Extract the (X, Y) coordinate from the center of the cell holding the provided text.  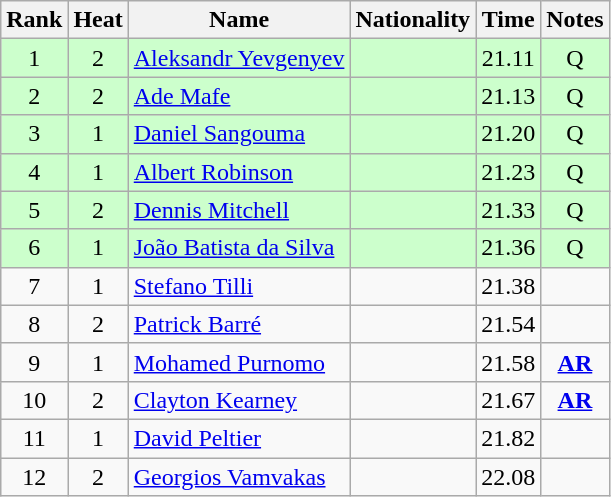
Ade Mafe (239, 96)
Daniel Sangouma (239, 134)
Nationality (413, 20)
21.67 (508, 400)
21.38 (508, 286)
10 (34, 400)
21.82 (508, 438)
Albert Robinson (239, 172)
Rank (34, 20)
21.54 (508, 324)
4 (34, 172)
Georgios Vamvakas (239, 477)
Patrick Barré (239, 324)
11 (34, 438)
João Batista da Silva (239, 248)
Dennis Mitchell (239, 210)
21.36 (508, 248)
8 (34, 324)
21.11 (508, 58)
5 (34, 210)
12 (34, 477)
6 (34, 248)
21.13 (508, 96)
Aleksandr Yevgenyev (239, 58)
3 (34, 134)
21.20 (508, 134)
David Peltier (239, 438)
Stefano Tilli (239, 286)
Notes (575, 20)
22.08 (508, 477)
21.33 (508, 210)
Time (508, 20)
21.58 (508, 362)
Clayton Kearney (239, 400)
Name (239, 20)
9 (34, 362)
21.23 (508, 172)
Mohamed Purnomo (239, 362)
7 (34, 286)
Heat (98, 20)
